Output the (X, Y) coordinate of the center of the cell containing the given text.  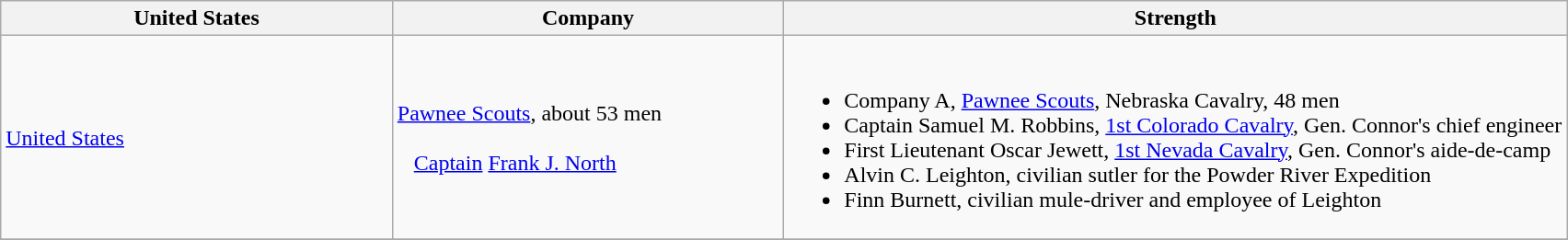
Company (588, 18)
Pawnee Scouts, about 53 men Captain Frank J. North (588, 138)
Strength (1176, 18)
